Capture the cell that displays the provided text and extract its (x, y) central coordinate. 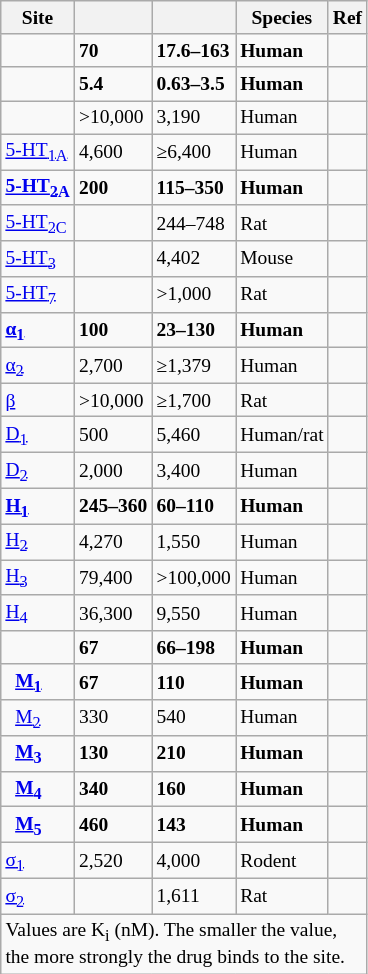
23–130 (194, 330)
244–748 (194, 223)
330 (113, 718)
σ2 (38, 896)
340 (113, 789)
70 (113, 50)
M1 (38, 682)
σ1 (38, 861)
Human/rat (282, 435)
≥6,400 (194, 152)
4,270 (113, 542)
D2 (38, 471)
Values are Ki (nM). The smaller the value, the more strongly the drug binds to the site. (184, 944)
3,400 (194, 471)
115–350 (194, 188)
100 (113, 330)
>100,000 (194, 578)
H1 (38, 506)
H4 (38, 613)
130 (113, 754)
M5 (38, 825)
60–110 (194, 506)
460 (113, 825)
Rodent (282, 861)
3,190 (194, 118)
Species (282, 18)
α1 (38, 330)
143 (194, 825)
0.63–3.5 (194, 84)
β (38, 400)
66–198 (194, 648)
110 (194, 682)
9,550 (194, 613)
1,550 (194, 542)
245–360 (113, 506)
2,700 (113, 366)
2,000 (113, 471)
36,300 (113, 613)
540 (194, 718)
5,460 (194, 435)
4,600 (113, 152)
≥1,700 (194, 400)
1,611 (194, 896)
4,000 (194, 861)
Mouse (282, 259)
Site (38, 18)
≥1,379 (194, 366)
M2 (38, 718)
5-HT1A (38, 152)
M4 (38, 789)
M3 (38, 754)
D1 (38, 435)
17.6–163 (194, 50)
α2 (38, 366)
5-HT3 (38, 259)
500 (113, 435)
5.4 (113, 84)
2,520 (113, 861)
210 (194, 754)
5-HT2C (38, 223)
79,400 (113, 578)
H3 (38, 578)
H2 (38, 542)
5-HT2A (38, 188)
4,402 (194, 259)
Ref (348, 18)
>1,000 (194, 295)
200 (113, 188)
160 (194, 789)
5-HT7 (38, 295)
